Determine the (X, Y) coordinate at the center of the cell enclosing the given text.  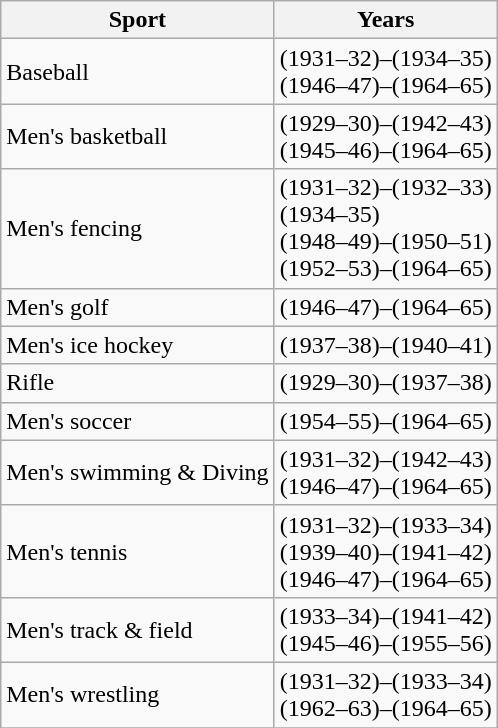
Men's basketball (138, 136)
Men's golf (138, 307)
(1931–32)–(1933–34)(1962–63)–(1964–65) (386, 694)
Men's wrestling (138, 694)
(1931–32)–(1932–33)(1934–35)(1948–49)–(1950–51)(1952–53)–(1964–65) (386, 228)
Men's track & field (138, 630)
(1929–30)–(1942–43)(1945–46)–(1964–65) (386, 136)
(1931–32)–(1934–35)(1946–47)–(1964–65) (386, 72)
(1937–38)–(1940–41) (386, 345)
Men's fencing (138, 228)
Men's tennis (138, 551)
(1931–32)–(1942–43)(1946–47)–(1964–65) (386, 472)
(1929–30)–(1937–38) (386, 383)
(1954–55)–(1964–65) (386, 421)
(1931–32)–(1933–34)(1939–40)–(1941–42)(1946–47)–(1964–65) (386, 551)
Sport (138, 20)
(1933–34)–(1941–42)(1945–46)–(1955–56) (386, 630)
(1946–47)–(1964–65) (386, 307)
Rifle (138, 383)
Men's ice hockey (138, 345)
Men's swimming & Diving (138, 472)
Years (386, 20)
Men's soccer (138, 421)
Baseball (138, 72)
